Extract the (X, Y) coordinate from the center of the cell holding the provided text.  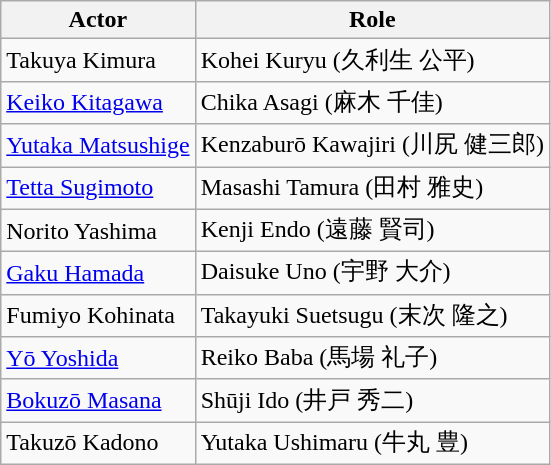
Masashi Tamura (田村 雅史) (372, 188)
Takayuki Suetsugu (末次 隆之) (372, 316)
Takuya Kimura (98, 60)
Yutaka Matsushige (98, 146)
Keiko Kitagawa (98, 102)
Fumiyo Kohinata (98, 316)
Kohei Kuryu (久利生 公平) (372, 60)
Role (372, 20)
Shūji Ido (井戸 秀二) (372, 400)
Gaku Hamada (98, 274)
Norito Yashima (98, 230)
Reiko Baba (馬場 礼子) (372, 358)
Takuzō Kadono (98, 444)
Bokuzō Masana (98, 400)
Chika Asagi (麻木 千佳) (372, 102)
Daisuke Uno (宇野 大介) (372, 274)
Actor (98, 20)
Kenzaburō Kawajiri (川尻 健三郎) (372, 146)
Yutaka Ushimaru (牛丸 豊) (372, 444)
Yō Yoshida (98, 358)
Tetta Sugimoto (98, 188)
Kenji Endo (遠藤 賢司) (372, 230)
